Find where the given text appears and provide that cell's center as (X, Y) coordinate. 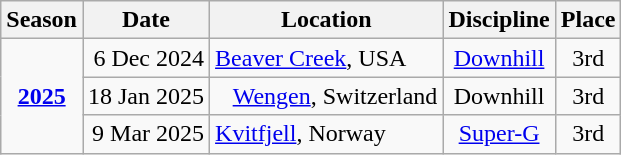
Location (326, 20)
6 Dec 2024 (146, 58)
Kvitfjell, Norway (326, 134)
Place (588, 20)
Discipline (499, 20)
18 Jan 2025 (146, 96)
Super-G (499, 134)
Beaver Creek, USA (326, 58)
Wengen, Switzerland (326, 96)
9 Mar 2025 (146, 134)
Date (146, 20)
Season (42, 20)
2025 (42, 96)
